Scan for the cell matching the given text and deliver its (X, Y) coordinate at center. 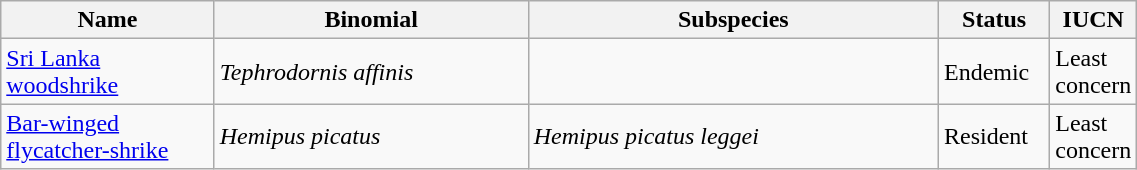
Bar-winged flycatcher-shrike (108, 136)
Hemipus picatus leggei (733, 136)
Resident (994, 136)
Binomial (371, 20)
Hemipus picatus (371, 136)
Subspecies (733, 20)
Tephrodornis affinis (371, 72)
Name (108, 20)
Status (994, 20)
Sri Lanka woodshrike (108, 72)
IUCN (1094, 20)
Endemic (994, 72)
